From the cell containing the given text, extract its center point as (X, Y) coordinate. 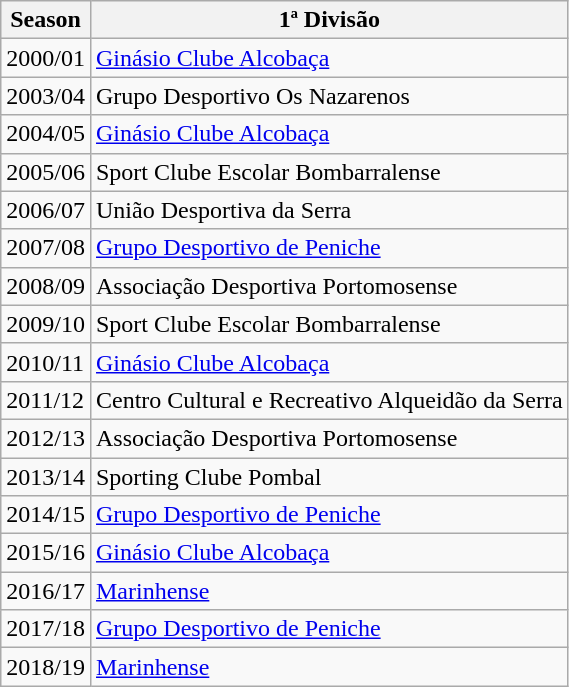
2017/18 (46, 629)
União Desportiva da Serra (329, 210)
Sporting Clube Pombal (329, 477)
2016/17 (46, 591)
2007/08 (46, 248)
Grupo Desportivo Os Nazarenos (329, 96)
2005/06 (46, 172)
1ª Divisão (329, 20)
Season (46, 20)
2014/15 (46, 515)
2000/01 (46, 58)
2018/19 (46, 667)
2011/12 (46, 400)
2004/05 (46, 134)
2013/14 (46, 477)
2015/16 (46, 553)
2003/04 (46, 96)
2009/10 (46, 324)
2012/13 (46, 438)
2006/07 (46, 210)
2010/11 (46, 362)
2008/09 (46, 286)
Centro Cultural e Recreativo Alqueidão da Serra (329, 400)
